Locate the cell with the specified text and output its [X, Y] center coordinate. 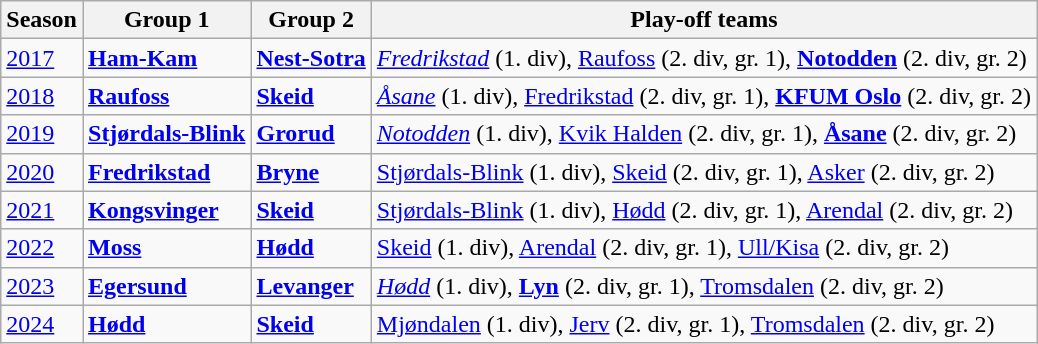
Play-off teams [704, 20]
Fredrikstad (1. div), Raufoss (2. div, gr. 1), Notodden (2. div, gr. 2) [704, 58]
Moss [166, 248]
Raufoss [166, 96]
Hødd (1. div), Lyn (2. div, gr. 1), Tromsdalen (2. div, gr. 2) [704, 286]
Stjørdals-Blink [166, 134]
Group 2 [311, 20]
Mjøndalen (1. div), Jerv (2. div, gr. 1), Tromsdalen (2. div, gr. 2) [704, 324]
2019 [42, 134]
Notodden (1. div), Kvik Halden (2. div, gr. 1), Åsane (2. div, gr. 2) [704, 134]
Grorud [311, 134]
Bryne [311, 172]
Season [42, 20]
Stjørdals-Blink (1. div), Skeid (2. div, gr. 1), Asker (2. div, gr. 2) [704, 172]
Levanger [311, 286]
Stjørdals-Blink (1. div), Hødd (2. div, gr. 1), Arendal (2. div, gr. 2) [704, 210]
2020 [42, 172]
Nest-Sotra [311, 58]
2017 [42, 58]
Skeid (1. div), Arendal (2. div, gr. 1), Ull/Kisa (2. div, gr. 2) [704, 248]
Kongsvinger [166, 210]
2021 [42, 210]
Egersund [166, 286]
2024 [42, 324]
2022 [42, 248]
2023 [42, 286]
Ham-Kam [166, 58]
Fredrikstad [166, 172]
Group 1 [166, 20]
Åsane (1. div), Fredrikstad (2. div, gr. 1), KFUM Oslo (2. div, gr. 2) [704, 96]
2018 [42, 96]
